Provide the (x, y) coordinate of the cell's center where the given text is located.  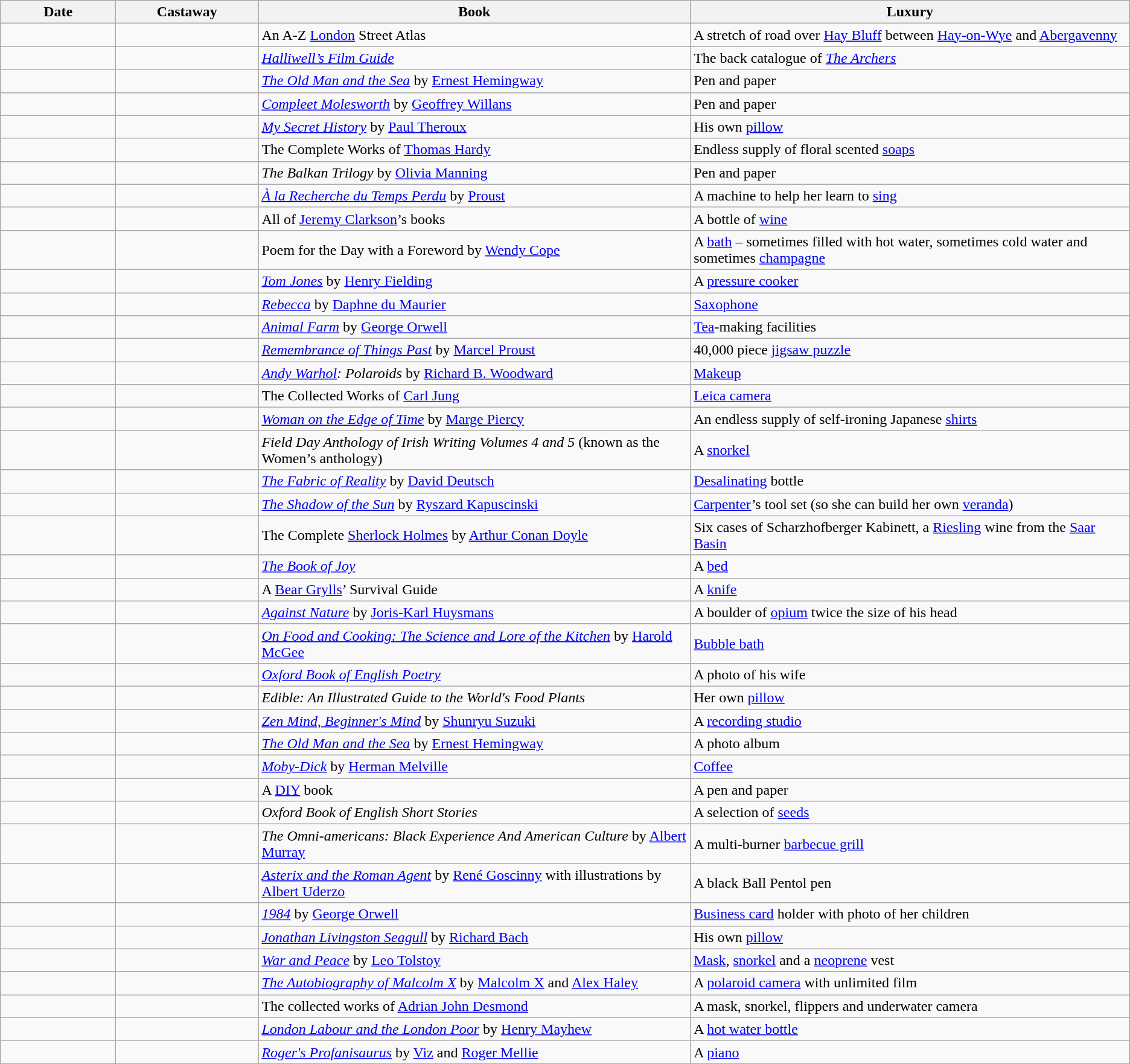
Edible: An Illustrated Guide to the World's Food Plants (474, 697)
Jonathan Livingston Seagull by Richard Bach (474, 937)
Zen Mind, Beginner's Mind by Shunryu Suzuki (474, 720)
A polaroid camera with unlimited film (910, 983)
A recording studio (910, 720)
Date (58, 12)
Business card holder with photo of her children (910, 914)
War and Peace by Leo Tolstoy (474, 960)
A photo of his wife (910, 675)
The Omni-americans: Black Experience And American Culture by Albert Murray (474, 844)
Moby-Dick by Herman Melville (474, 767)
The Balkan Trilogy by Olivia Manning (474, 173)
Animal Farm by George Orwell (474, 327)
All of Jeremy Clarkson’s books (474, 219)
The Shadow of the Sun by Ryszard Kapuscinski (474, 504)
Leica camera (910, 396)
Carpenter’s tool set (so she can build her own veranda) (910, 504)
A boulder of opium twice the size of his head (910, 612)
Luxury (910, 12)
Saxophone (910, 304)
A machine to help her learn to sing (910, 196)
A pressure cooker (910, 281)
A stretch of road over Hay Bluff between Hay-on-Wye and Abergavenny (910, 35)
Andy Warhol: Polaroids by Richard B. Woodward (474, 373)
Her own pillow (910, 697)
A mask, snorkel, flippers and underwater camera (910, 1006)
A multi-burner barbecue grill (910, 844)
A hot water bottle (910, 1029)
A Bear Grylls’ Survival Guide (474, 589)
London Labour and the London Poor by Henry Mayhew (474, 1029)
1984 by George Orwell (474, 914)
The Fabric of Reality by David Deutsch (474, 481)
A photo album (910, 744)
An A-Z London Street Atlas (474, 35)
Makeup (910, 373)
Rebecca by Daphne du Maurier (474, 304)
The Complete Works of Thomas Hardy (474, 150)
A snorkel (910, 450)
Book (474, 12)
The Book of Joy (474, 566)
A bed (910, 566)
A piano (910, 1052)
Field Day Anthology of Irish Writing Volumes 4 and 5 (known as the Women’s anthology) (474, 450)
The Autobiography of Malcolm X by Malcolm X and Alex Haley (474, 983)
40,000 piece jigsaw puzzle (910, 350)
Oxford Book of English Poetry (474, 675)
The back catalogue of The Archers (910, 58)
Endless supply of floral scented soaps (910, 150)
À la Recherche du Temps Perdu by Proust (474, 196)
Asterix and the Roman Agent by René Goscinny with illustrations by Albert Uderzo (474, 883)
The Complete Sherlock Holmes by Arthur Conan Doyle (474, 535)
Compleet Molesworth by Geoffrey Willans (474, 104)
Bubble bath (910, 644)
Mask, snorkel and a neoprene vest (910, 960)
My Secret History by Paul Theroux (474, 127)
Halliwell’s Film Guide (474, 58)
A DIY book (474, 790)
Tom Jones by Henry Fielding (474, 281)
Against Nature by Joris-Karl Huysmans (474, 612)
A black Ball Pentol pen (910, 883)
Poem for the Day with a Foreword by Wendy Cope (474, 250)
A bath – sometimes filled with hot water, sometimes cold water and sometimes champagne (910, 250)
A bottle of wine (910, 219)
On Food and Cooking: The Science and Lore of the Kitchen by Harold McGee (474, 644)
Oxford Book of English Short Stories (474, 813)
Tea-making facilities (910, 327)
The collected works of Adrian John Desmond (474, 1006)
A knife (910, 589)
Six cases of Scharzhofberger Kabinett, a Riesling wine from the Saar Basin (910, 535)
Woman on the Edge of Time by Marge Piercy (474, 419)
Desalinating bottle (910, 481)
An endless supply of self-ironing Japanese shirts (910, 419)
The Collected Works of Carl Jung (474, 396)
A selection of seeds (910, 813)
Remembrance of Things Past by Marcel Proust (474, 350)
Coffee (910, 767)
Roger's Profanisaurus by Viz and Roger Mellie (474, 1052)
A pen and paper (910, 790)
Castaway (187, 12)
